Provide the (x, y) coordinate of the cell's center where the given text is located.  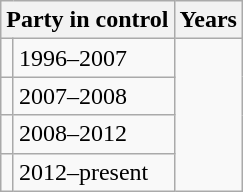
Years (208, 20)
2012–present (94, 172)
1996–2007 (94, 58)
2007–2008 (94, 96)
Party in control (88, 20)
2008–2012 (94, 134)
